Pinpoint the cell where the given text exists, returning its [x, y] midpoint coordinate. 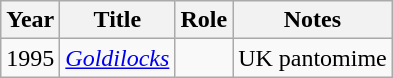
1995 [30, 58]
Title [118, 20]
Role [204, 20]
Notes [313, 20]
UK pantomime [313, 58]
Goldilocks [118, 58]
Year [30, 20]
